Extract the [x, y] coordinate from the center of the cell holding the provided text.  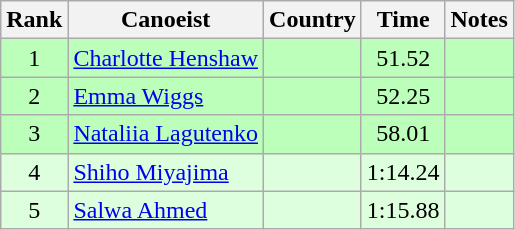
Time [403, 20]
Emma Wiggs [166, 96]
Rank [34, 20]
Notes [479, 20]
58.01 [403, 134]
51.52 [403, 58]
Salwa Ahmed [166, 210]
1:15.88 [403, 210]
Charlotte Henshaw [166, 58]
1 [34, 58]
2 [34, 96]
52.25 [403, 96]
4 [34, 172]
5 [34, 210]
1:14.24 [403, 172]
Country [313, 20]
Shiho Miyajima [166, 172]
Nataliia Lagutenko [166, 134]
Canoeist [166, 20]
3 [34, 134]
